Locate the cell with the specified text and output its (X, Y) center coordinate. 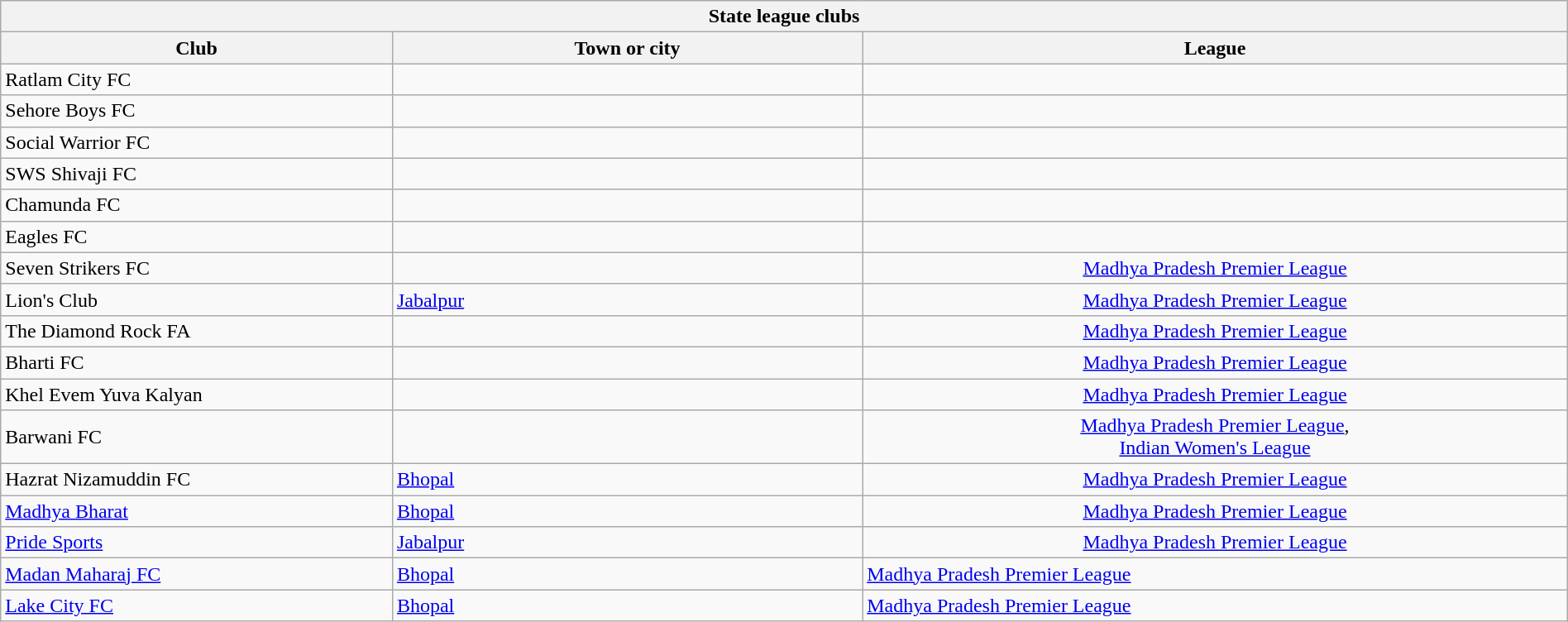
Chamunda FC (197, 205)
Social Warrior FC (197, 142)
Pride Sports (197, 543)
Seven Strikers FC (197, 268)
League (1216, 48)
Madhya Bharat (197, 511)
Madhya Pradesh Premier League,Indian Women's League (1216, 437)
The Diamond Rock FA (197, 331)
Hazrat Nizamuddin FC (197, 480)
Town or city (627, 48)
State league clubs (784, 17)
Sehore Boys FC (197, 111)
SWS Shivaji FC (197, 174)
Lion's Club (197, 299)
Lake City FC (197, 605)
Eagles FC (197, 237)
Bharti FC (197, 362)
Ratlam City FC (197, 79)
Club (197, 48)
Madan Maharaj FC (197, 574)
Khel Evem Yuva Kalyan (197, 395)
Barwani FC (197, 437)
